Find where the given text appears and provide that cell's center as (x, y) coordinate. 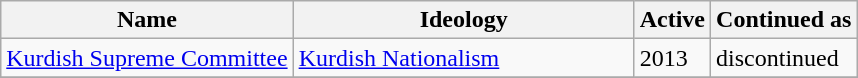
Continued as (784, 20)
Kurdish Supreme Committee (147, 58)
Active (672, 20)
2013 (672, 58)
Name (147, 20)
Ideology (464, 20)
discontinued (784, 58)
Kurdish Nationalism (464, 58)
